Extract the (X, Y) coordinate from the center of the cell holding the provided text.  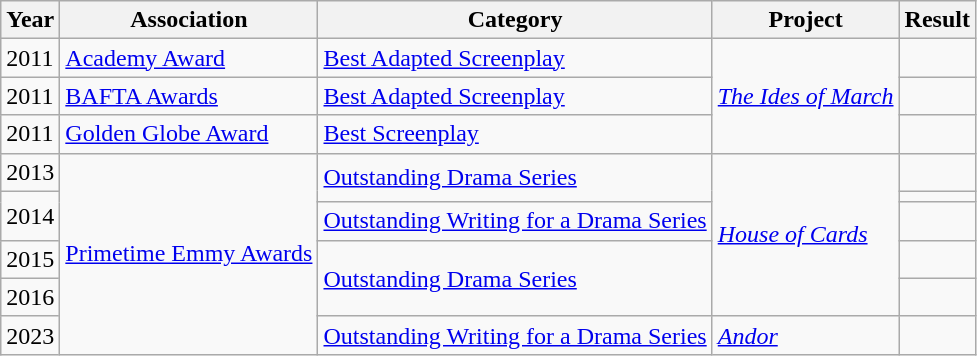
2015 (30, 259)
2013 (30, 172)
Best Screenplay (515, 134)
2023 (30, 335)
2016 (30, 297)
The Ides of March (806, 96)
Primetime Emmy Awards (189, 254)
Golden Globe Award (189, 134)
House of Cards (806, 234)
Result (937, 20)
Andor (806, 335)
BAFTA Awards (189, 96)
Association (189, 20)
Year (30, 20)
Category (515, 20)
Academy Award (189, 58)
Project (806, 20)
2014 (30, 216)
